Extract the [x, y] coordinate from the center of the cell holding the provided text.  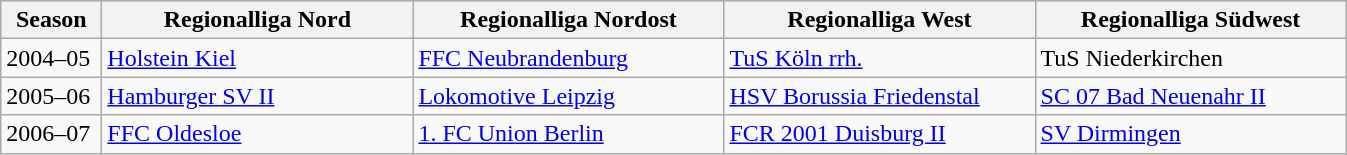
Regionalliga Südwest [1190, 20]
2006–07 [52, 134]
1. FC Union Berlin [568, 134]
FFC Neubrandenburg [568, 58]
SV Dirmingen [1190, 134]
2005–06 [52, 96]
SC 07 Bad Neuenahr II [1190, 96]
2004–05 [52, 58]
FCR 2001 Duisburg II [880, 134]
Regionalliga Nordost [568, 20]
FFC Oldesloe [258, 134]
Hamburger SV II [258, 96]
Lokomotive Leipzig [568, 96]
Holstein Kiel [258, 58]
Season [52, 20]
Regionalliga West [880, 20]
TuS Niederkirchen [1190, 58]
TuS Köln rrh. [880, 58]
Regionalliga Nord [258, 20]
HSV Borussia Friedenstal [880, 96]
